Pinpoint the cell where the given text exists, returning its [X, Y] midpoint coordinate. 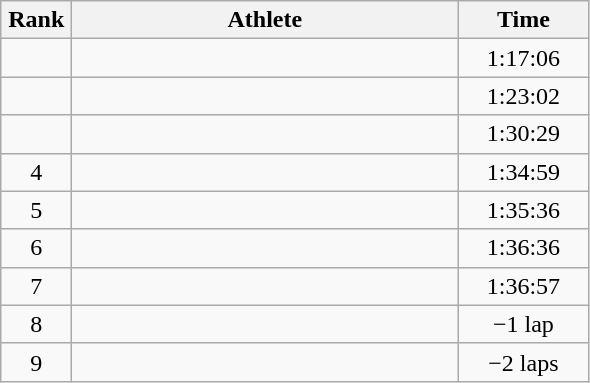
Rank [36, 20]
8 [36, 324]
5 [36, 210]
1:36:36 [524, 248]
7 [36, 286]
1:30:29 [524, 134]
1:34:59 [524, 172]
1:17:06 [524, 58]
1:36:57 [524, 286]
−2 laps [524, 362]
−1 lap [524, 324]
6 [36, 248]
9 [36, 362]
1:23:02 [524, 96]
4 [36, 172]
Time [524, 20]
1:35:36 [524, 210]
Athlete [265, 20]
